Return [X, Y] of the center of cell containing provided text 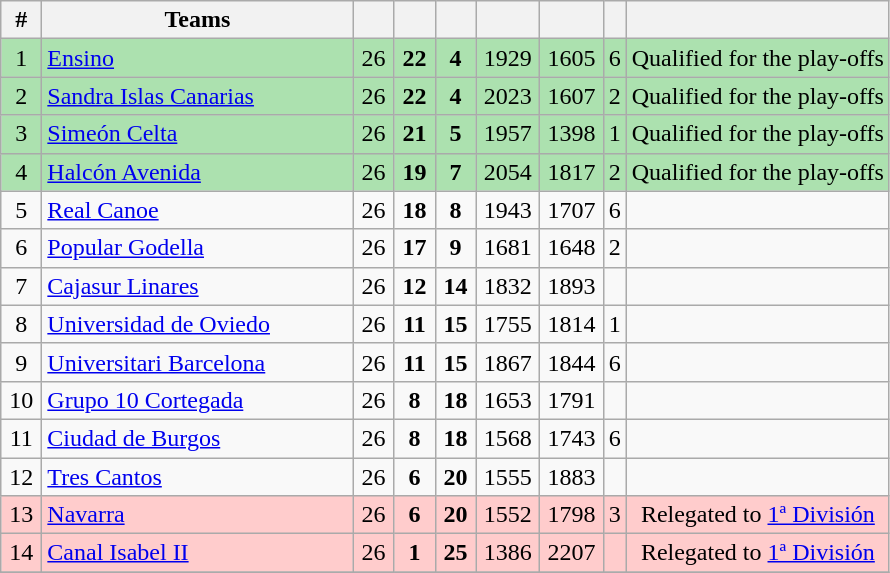
1743 [572, 438]
1957 [508, 134]
21 [414, 134]
2207 [572, 553]
Sandra Islas Canarias [198, 96]
Grupo 10 Cortegada [198, 400]
Universitari Barcelona [198, 362]
1867 [508, 362]
Teams [198, 20]
# [22, 20]
1386 [508, 553]
19 [414, 172]
1755 [508, 324]
1648 [572, 248]
1832 [508, 286]
1883 [572, 477]
1791 [572, 400]
Cajasur Linares [198, 286]
1814 [572, 324]
Real Canoe [198, 210]
Tres Cantos [198, 477]
1929 [508, 58]
Halcón Avenida [198, 172]
1605 [572, 58]
Canal Isabel II [198, 553]
Navarra [198, 515]
1893 [572, 286]
Universidad de Oviedo [198, 324]
2054 [508, 172]
1943 [508, 210]
17 [414, 248]
1681 [508, 248]
1844 [572, 362]
1607 [572, 96]
Simeón Celta [198, 134]
1817 [572, 172]
1653 [508, 400]
1555 [508, 477]
Popular Godella [198, 248]
1552 [508, 515]
Ciudad de Burgos [198, 438]
1707 [572, 210]
13 [22, 515]
1568 [508, 438]
Ensino [198, 58]
1398 [572, 134]
10 [22, 400]
1798 [572, 515]
2023 [508, 96]
25 [456, 553]
